Return (x, y) of the center of cell containing provided text 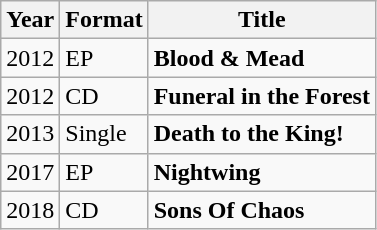
Title (262, 20)
Nightwing (262, 172)
Format (104, 20)
Blood & Mead (262, 58)
2017 (30, 172)
Funeral in the Forest (262, 96)
Single (104, 134)
Death to the King! (262, 134)
Sons Of Chaos (262, 210)
2018 (30, 210)
2013 (30, 134)
Year (30, 20)
